Find where the given text appears and provide that cell's center as (x, y) coordinate. 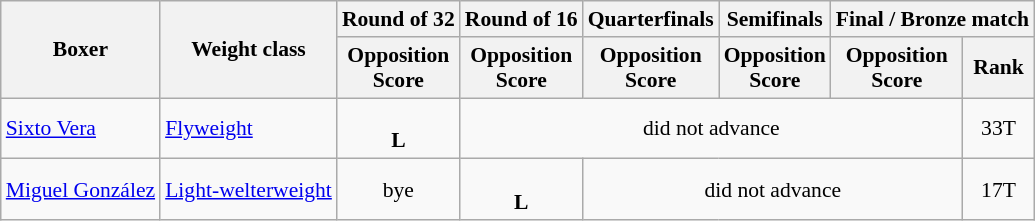
Round of 32 (398, 19)
bye (398, 190)
Rank (998, 68)
Flyweight (248, 128)
Light-welterweight (248, 190)
Round of 16 (522, 19)
Weight class (248, 50)
Miguel González (80, 190)
17T (998, 190)
33T (998, 128)
Semifinals (775, 19)
Boxer (80, 50)
Quarterfinals (651, 19)
Sixto Vera (80, 128)
Final / Bronze match (932, 19)
